For the text-containing cell, return its midpoint in (X, Y) coordinate format. 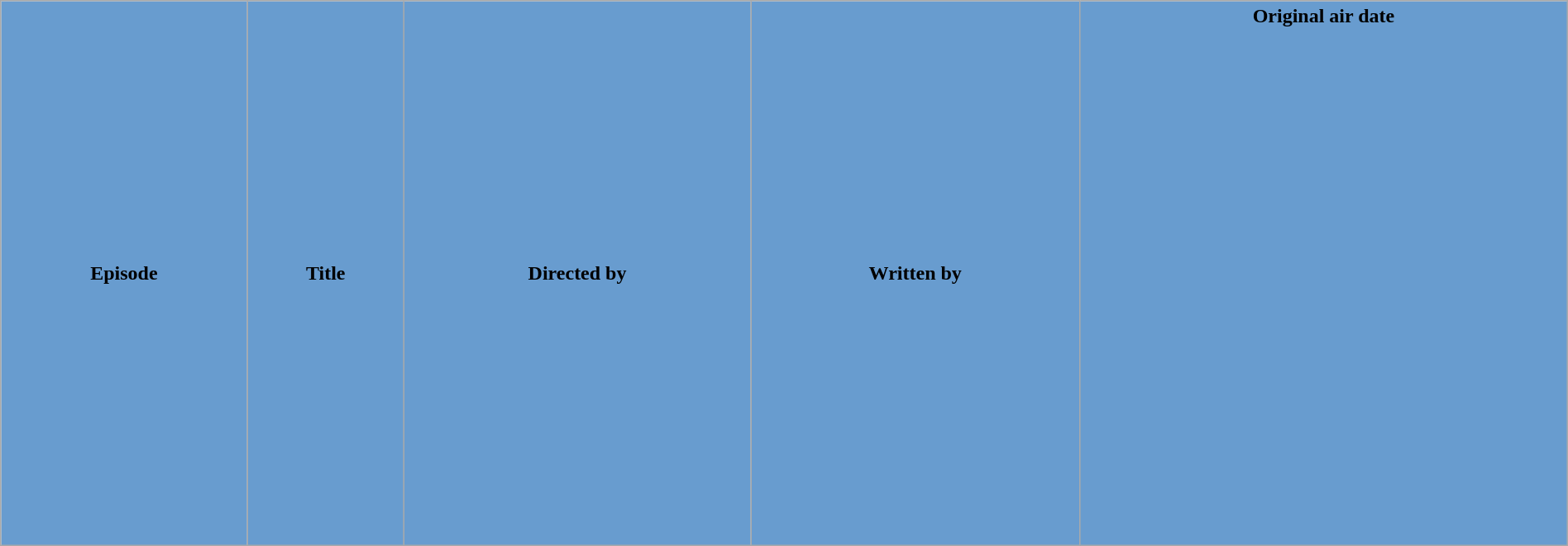
Episode (124, 273)
Title (326, 273)
Written by (915, 273)
Original air date (1324, 273)
Directed by (577, 273)
